Locate the cell with the specified text and output its [x, y] center coordinate. 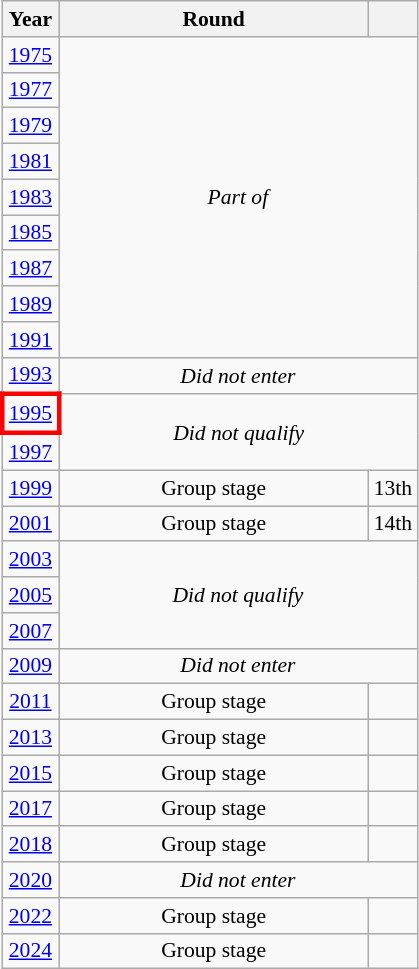
Year [30, 19]
2017 [30, 809]
14th [394, 524]
2024 [30, 951]
Round [214, 19]
1975 [30, 55]
1985 [30, 233]
1991 [30, 340]
1999 [30, 488]
1983 [30, 197]
2003 [30, 560]
13th [394, 488]
2015 [30, 773]
2018 [30, 845]
2007 [30, 631]
2011 [30, 702]
2005 [30, 595]
2009 [30, 666]
1989 [30, 304]
2001 [30, 524]
1993 [30, 376]
1977 [30, 90]
Part of [238, 198]
1997 [30, 452]
2013 [30, 738]
1995 [30, 414]
1979 [30, 126]
1981 [30, 162]
2020 [30, 880]
2022 [30, 916]
1987 [30, 269]
